For the text-containing cell, return its midpoint in (x, y) coordinate format. 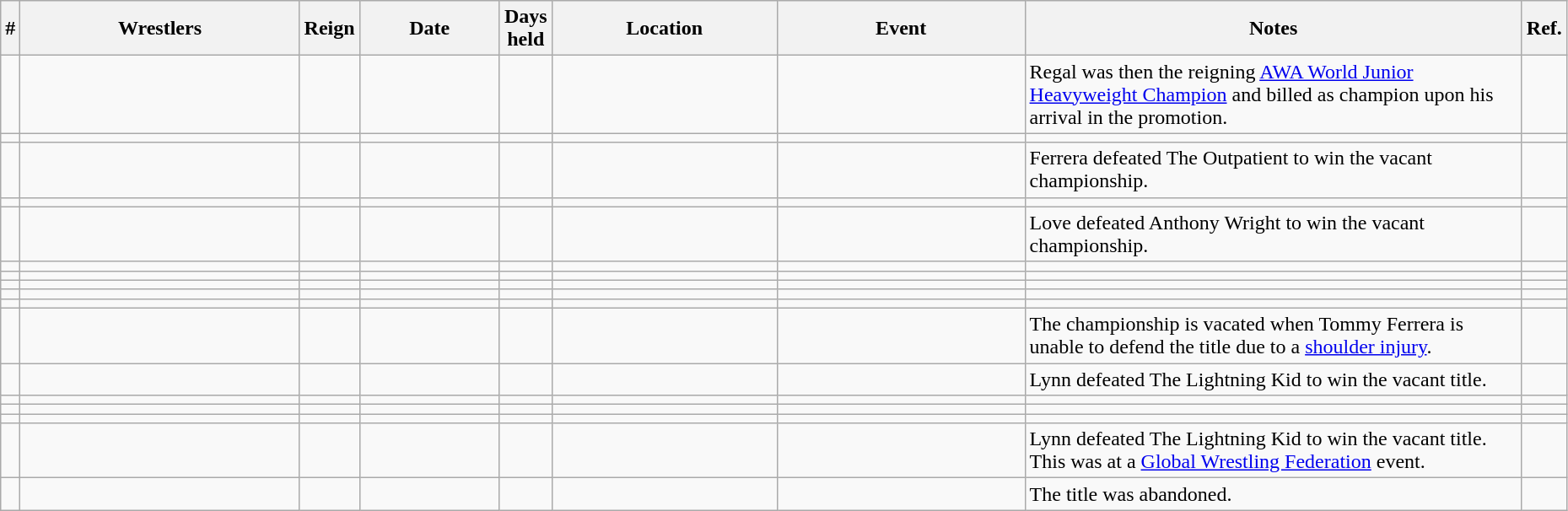
Ref. (1544, 29)
The title was abandoned. (1274, 494)
Location (665, 29)
# (10, 29)
Daysheld (525, 29)
Love defeated Anthony Wright to win the vacant championship. (1274, 234)
Notes (1274, 29)
Ferrera defeated The Outpatient to win the vacant championship. (1274, 170)
The championship is vacated when Tommy Ferrera is unable to defend the title due to a shoulder injury. (1274, 336)
Lynn defeated The Lightning Kid to win the vacant title. This was at a Global Wrestling Federation event. (1274, 450)
Event (901, 29)
Reign (329, 29)
Wrestlers (160, 29)
Date (429, 29)
Lynn defeated The Lightning Kid to win the vacant title. (1274, 379)
Regal was then the reigning AWA World Junior Heavyweight Champion and billed as champion upon his arrival in the promotion. (1274, 94)
